Extract the [x, y] coordinate from the center of the cell holding the provided text.  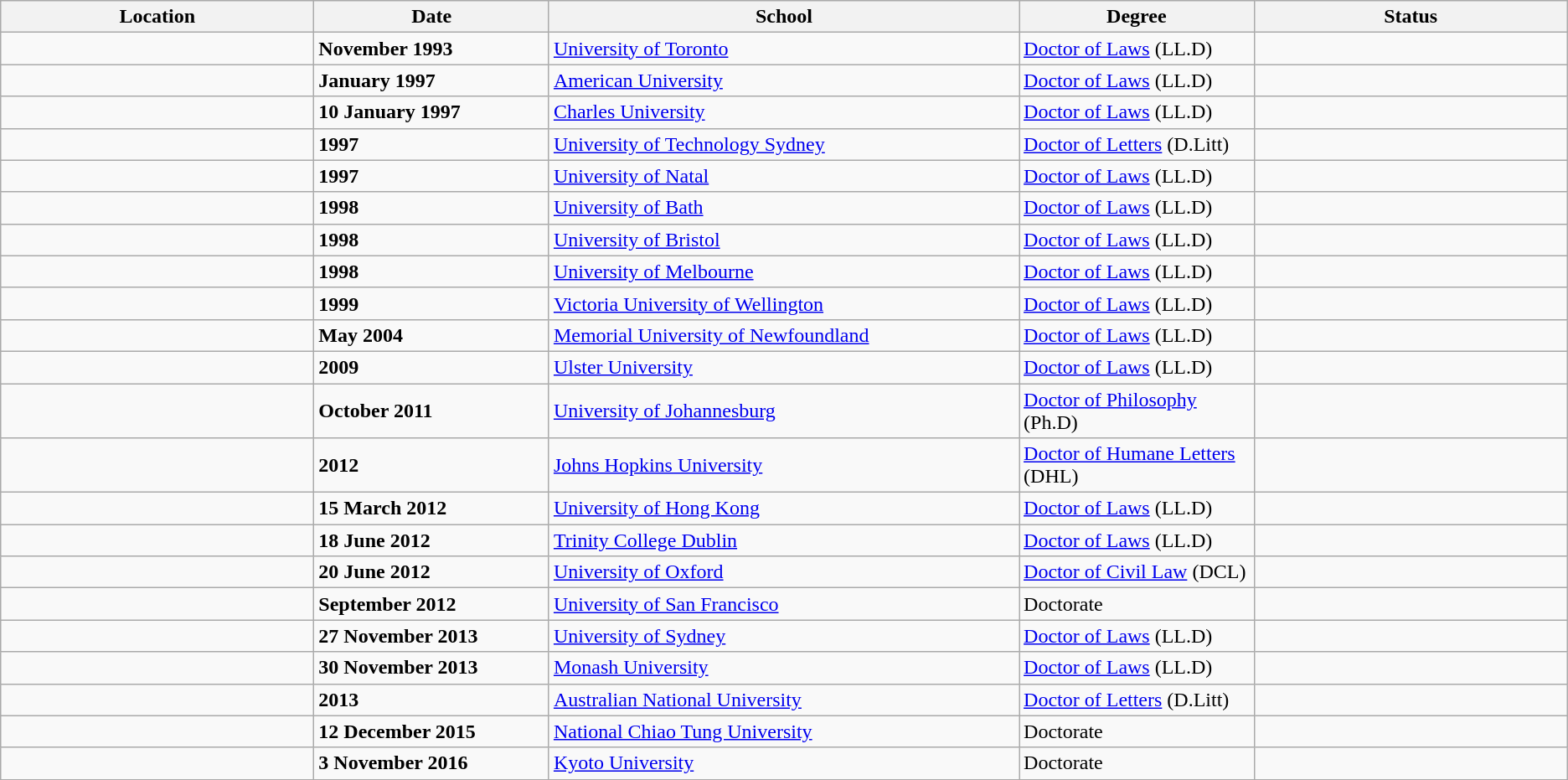
Australian National University [784, 700]
May 2004 [432, 335]
University of Oxford [784, 572]
American University [784, 80]
2009 [432, 367]
September 2012 [432, 604]
University of Melbourne [784, 271]
School [784, 17]
University of Natal [784, 176]
15 March 2012 [432, 509]
University of Sydney [784, 636]
12 December 2015 [432, 731]
Monash University [784, 668]
University of Toronto [784, 49]
Status [1411, 17]
18 June 2012 [432, 540]
University of San Francisco [784, 604]
1999 [432, 303]
University of Technology Sydney [784, 144]
Kyoto University [784, 763]
Date [432, 17]
Memorial University of Newfoundland [784, 335]
University of Bath [784, 208]
January 1997 [432, 80]
Doctor of Philosophy (Ph.D) [1137, 411]
National Chiao Tung University [784, 731]
University of Hong Kong [784, 509]
Johns Hopkins University [784, 466]
Ulster University [784, 367]
Charles University [784, 112]
Location [157, 17]
Degree [1137, 17]
November 1993 [432, 49]
Trinity College Dublin [784, 540]
October 2011 [432, 411]
Doctor of Humane Letters (DHL) [1137, 466]
30 November 2013 [432, 668]
10 January 1997 [432, 112]
3 November 2016 [432, 763]
University of Bristol [784, 240]
20 June 2012 [432, 572]
27 November 2013 [432, 636]
Doctor of Civil Law (DCL) [1137, 572]
2012 [432, 466]
Victoria University of Wellington [784, 303]
2013 [432, 700]
University of Johannesburg [784, 411]
